Determine the [x, y] coordinate at the center of the cell enclosing the given text.  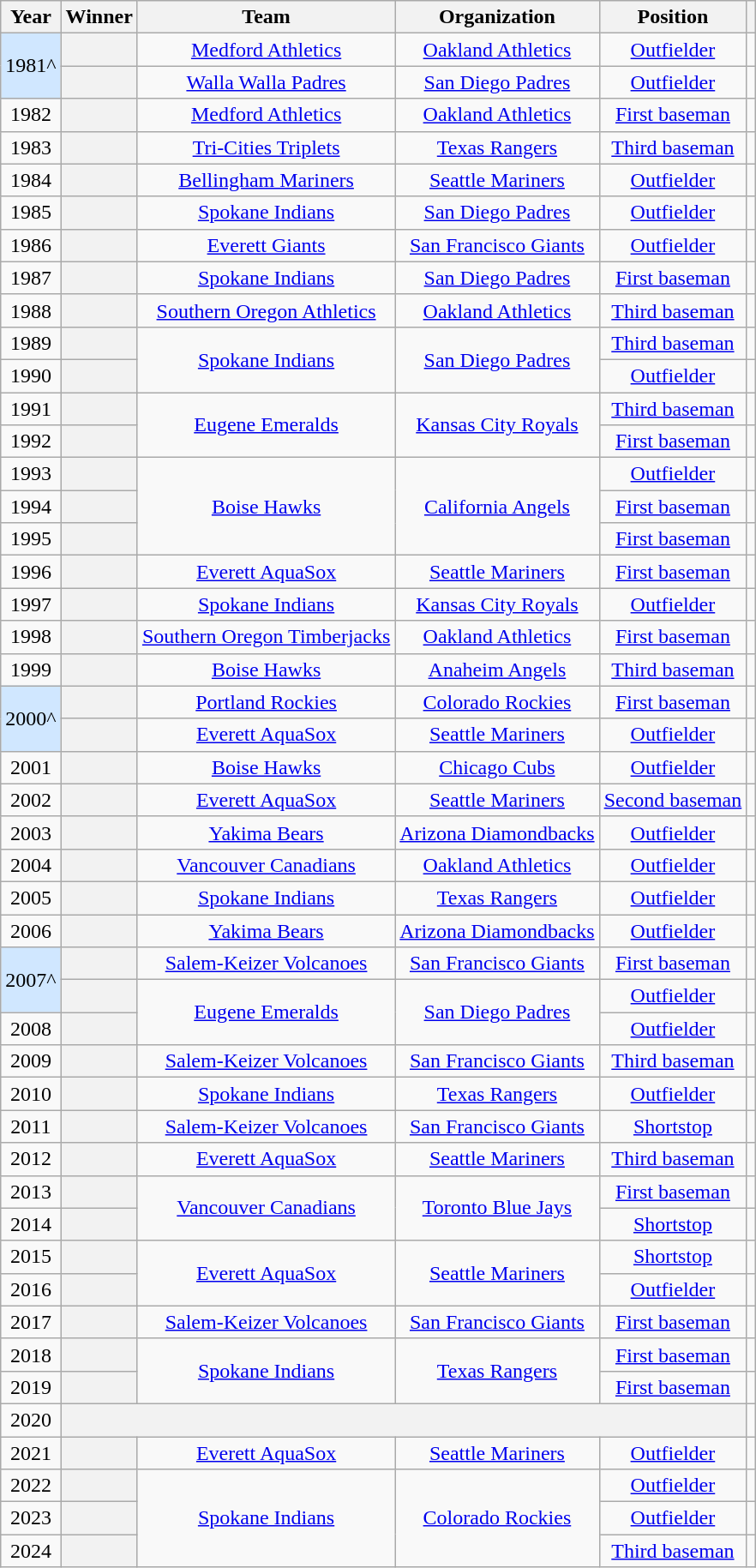
2012 [31, 1159]
1983 [31, 147]
2000^ [31, 718]
2017 [31, 1322]
2001 [31, 767]
Chicago Cubs [497, 767]
1987 [31, 278]
Team [266, 17]
1986 [31, 245]
Position [673, 17]
2003 [31, 832]
2021 [31, 1453]
Second baseman [673, 800]
1998 [31, 637]
1993 [31, 474]
1996 [31, 572]
Portland Rockies [266, 702]
2022 [31, 1486]
2018 [31, 1355]
2013 [31, 1192]
1989 [31, 343]
Bellingham Mariners [266, 180]
1985 [31, 213]
1992 [31, 442]
1997 [31, 604]
2004 [31, 865]
2023 [31, 1518]
2006 [31, 930]
2009 [31, 1061]
2010 [31, 1094]
2008 [31, 1029]
2014 [31, 1224]
1981^ [31, 66]
1988 [31, 310]
2019 [31, 1387]
California Angels [497, 507]
Walla Walla Padres [266, 82]
Year [31, 17]
2011 [31, 1126]
1995 [31, 539]
Organization [497, 17]
Southern Oregon Timberjacks [266, 637]
Southern Oregon Athletics [266, 310]
Anaheim Angels [497, 670]
1994 [31, 507]
Toronto Blue Jays [497, 1208]
2024 [31, 1551]
2016 [31, 1289]
Everett Giants [266, 245]
Tri-Cities Triplets [266, 147]
1982 [31, 115]
Winner [99, 17]
2020 [31, 1420]
2005 [31, 898]
1999 [31, 670]
1990 [31, 375]
1991 [31, 409]
2015 [31, 1257]
2002 [31, 800]
1984 [31, 180]
2007^ [31, 980]
